Return the [X, Y] coordinate for the center point of the cell that contains the specified text.  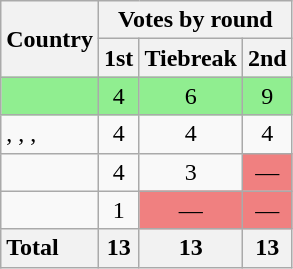
Votes by round [195, 20]
, , , [50, 134]
6 [191, 96]
Country [50, 39]
1st [118, 58]
3 [191, 172]
2nd [267, 58]
Tiebreak [191, 58]
9 [267, 96]
1 [118, 210]
Total [50, 248]
